Find where the given text appears and provide that cell's center as (x, y) coordinate. 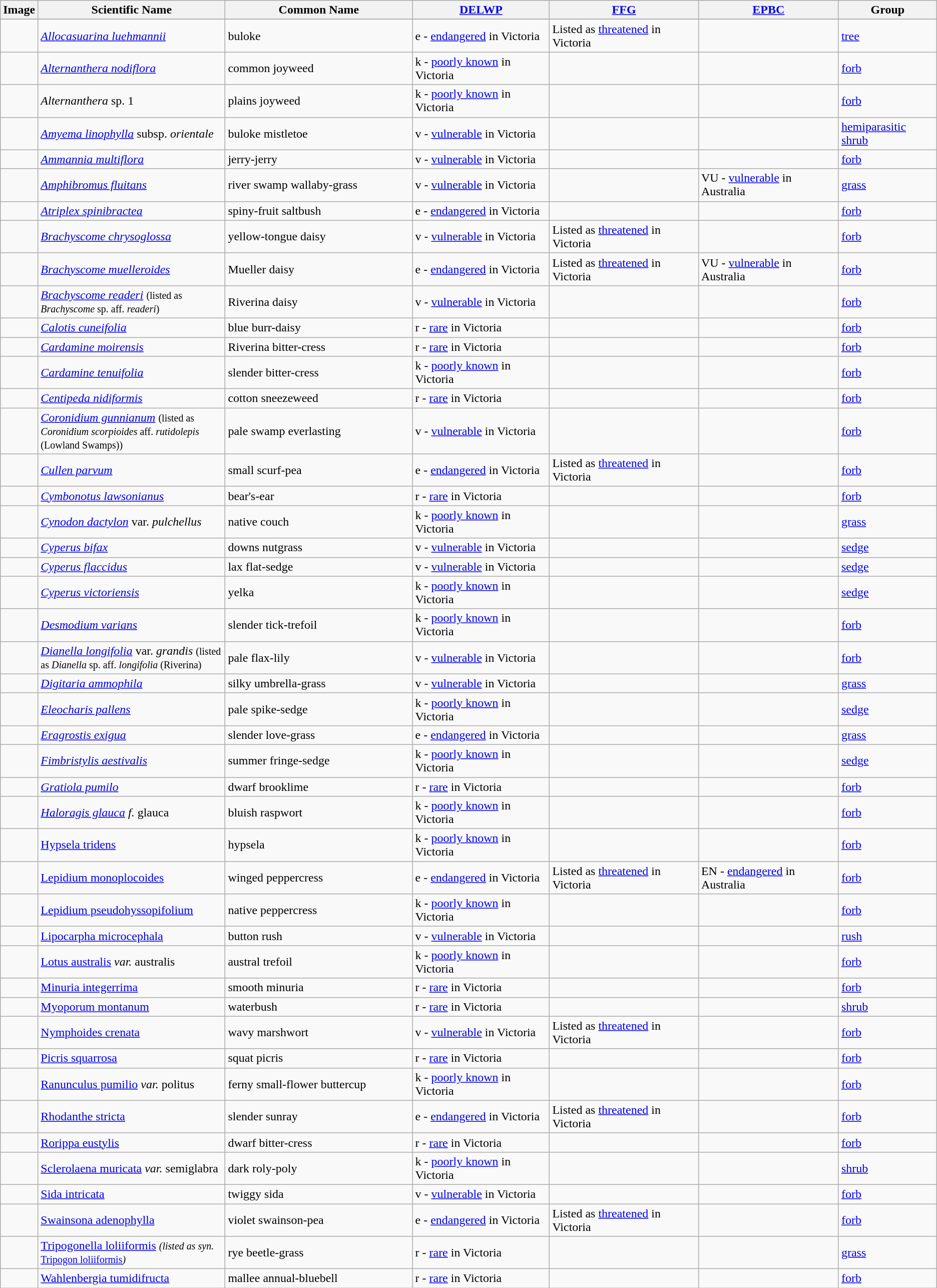
Atriplex spinibractea (132, 211)
Centipeda nidiformis (132, 398)
jerry-jerry (319, 159)
Cullen parvum (132, 471)
pale spike-sedge (319, 709)
Alternanthera sp. 1 (132, 101)
blue burr-daisy (319, 327)
yellow-tongue daisy (319, 236)
Nymphoides crenata (132, 1032)
river swamp wallaby-grass (319, 185)
dwarf bitter-cress (319, 1142)
plains joyweed (319, 101)
Lipocarpha microcephala (132, 936)
bear's-ear (319, 496)
rush (887, 936)
cotton sneezeweed (319, 398)
Cyperus victoriensis (132, 593)
squat picris (319, 1058)
Riverina bitter-cress (319, 347)
Brachyscome readeri (listed as Brachyscome sp. aff. readeri) (132, 301)
bluish raspwort (319, 813)
slender tick-trefoil (319, 625)
wavy marshwort (319, 1032)
Ammannia multiflora (132, 159)
Cyperus flaccidus (132, 567)
hemiparasitic shrub (887, 133)
Riverina daisy (319, 301)
summer fringe-sedge (319, 761)
Cardamine moirensis (132, 347)
Eleocharis pallens (132, 709)
yelka (319, 593)
violet swainson-pea (319, 1219)
Calotis cuneifolia (132, 327)
waterbush (319, 1007)
silky umbrella-grass (319, 683)
FFG (624, 10)
slender bitter-cress (319, 372)
austral trefoil (319, 962)
Fimbristylis aestivalis (132, 761)
Digitaria ammophila (132, 683)
Dianella longifolia var. grandis (listed as Dianella sp. aff. longifolia (Riverina) (132, 658)
Rorippa eustylis (132, 1142)
small scurf-pea (319, 471)
Haloragis glauca f. glauca (132, 813)
Allocasuarina luehmannii (132, 36)
twiggy sida (319, 1194)
native couch (319, 522)
dark roly-poly (319, 1168)
Common Name (319, 10)
Rhodanthe stricta (132, 1116)
Lotus australis var. australis (132, 962)
buloke (319, 36)
DELWP (481, 10)
spiny-fruit saltbush (319, 211)
Image (19, 10)
Myoporum montanum (132, 1007)
mallee annual-bluebell (319, 1278)
pale swamp everlasting (319, 431)
ferny small-flower buttercup (319, 1084)
Ranunculus pumilio var. politus (132, 1084)
Lepidium monoplocoides (132, 878)
button rush (319, 936)
buloke mistletoe (319, 133)
EN - endangered in Australia (768, 878)
Sclerolaena muricata var. semiglabra (132, 1168)
hypsela (319, 845)
Minuria integerrima (132, 988)
Amyema linophylla subsp. orientale (132, 133)
Brachyscome chrysoglossa (132, 236)
common joyweed (319, 68)
Picris squarrosa (132, 1058)
lax flat-sedge (319, 567)
winged peppercress (319, 878)
rye beetle-grass (319, 1252)
tree (887, 36)
Gratiola pumilo (132, 786)
Eragrostis exigua (132, 735)
Amphibromus fluitans (132, 185)
Tripogonella loliiformis (listed as syn. Tripogon loliiformis) (132, 1252)
Hypsela tridens (132, 845)
slender love-grass (319, 735)
Alternanthera nodiflora (132, 68)
Cynodon dactylon var. pulchellus (132, 522)
Scientific Name (132, 10)
Brachyscome muelleroides (132, 269)
downs nutgrass (319, 548)
Coronidium gunnianum (listed as Coronidium scorpioides aff. rutidolepis (Lowland Swamps)) (132, 431)
EPBC (768, 10)
Mueller daisy (319, 269)
Cardamine tenuifolia (132, 372)
Group (887, 10)
Cyperus bifax (132, 548)
slender sunray (319, 1116)
Lepidium pseudohyssopifolium (132, 910)
Wahlenbergia tumidifructa (132, 1278)
Swainsona adenophylla (132, 1219)
Sida intricata (132, 1194)
Desmodium varians (132, 625)
smooth minuria (319, 988)
Cymbonotus lawsonianus (132, 496)
native peppercress (319, 910)
dwarf brooklime (319, 786)
pale flax-lily (319, 658)
